Provide the [X, Y] coordinate of the cell's center where the given text is located.  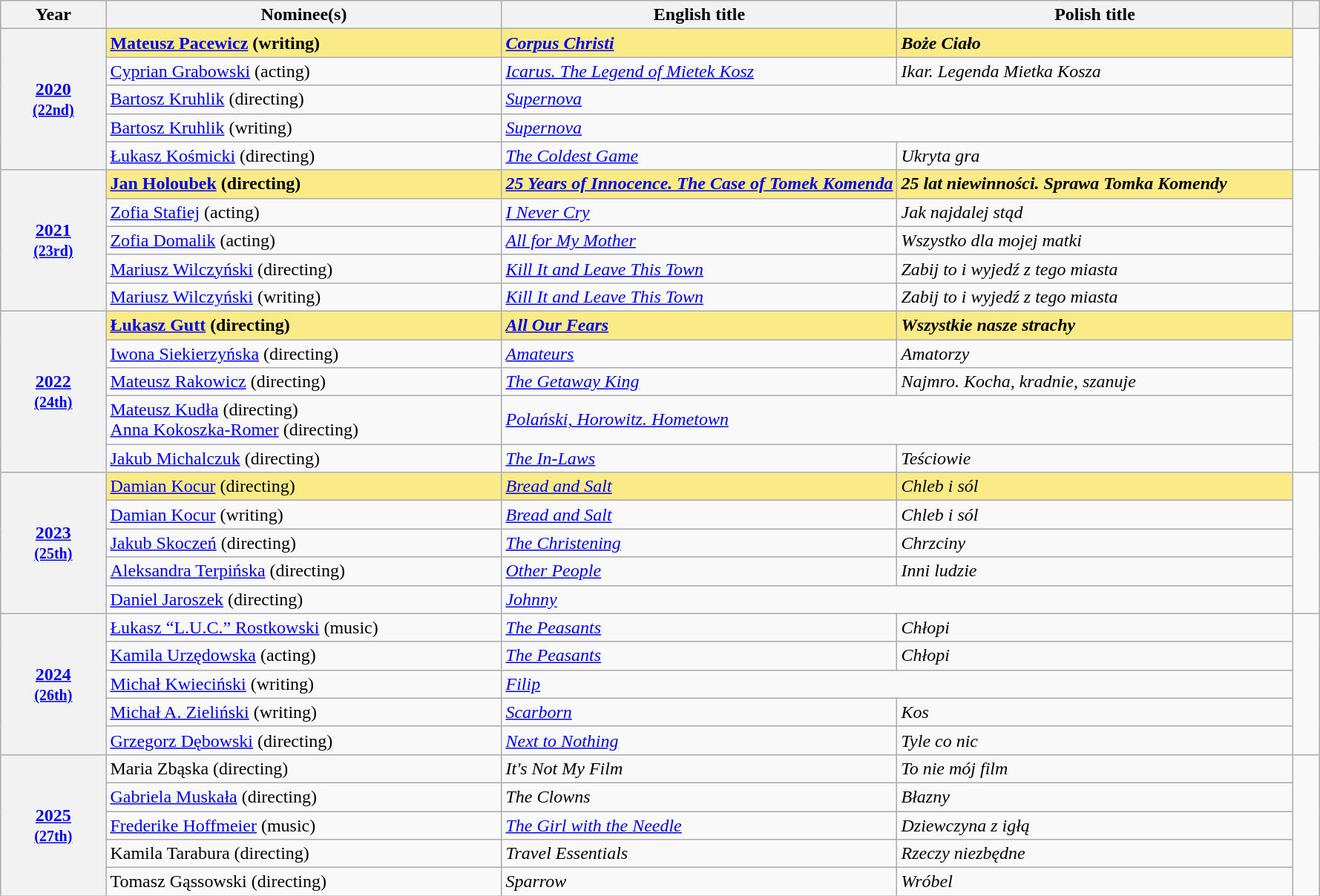
Year [53, 15]
Michał A. Zieliński (writing) [304, 712]
Ikar. Legenda Mietka Kosza [1095, 71]
Cyprian Grabowski (acting) [304, 71]
Amatorzy [1095, 354]
Iwona Siekierzyńska (directing) [304, 354]
Aleksandra Terpińska (directing) [304, 571]
The In-Laws [699, 458]
Łukasz Kośmicki (directing) [304, 156]
The Christening [699, 543]
2024(26th) [53, 684]
Icarus. The Legend of Mietek Kosz [699, 71]
Damian Kocur (directing) [304, 487]
Travel Essentials [699, 854]
Nominee(s) [304, 15]
Jakub Michalczuk (directing) [304, 458]
Wszystkie nasze strachy [1095, 325]
Mateusz Pacewicz (writing) [304, 43]
25 lat niewinności. Sprawa Tomka Komendy [1095, 184]
Tomasz Gąssowski (directing) [304, 882]
Mariusz Wilczyński (directing) [304, 269]
Dziewczyna z igłą [1095, 826]
Mateusz Rakowicz (directing) [304, 382]
Scarborn [699, 712]
Filip [897, 684]
Grzegorz Dębowski (directing) [304, 740]
Gabriela Muskała (directing) [304, 797]
Zofia Domalik (acting) [304, 240]
Kamila Tarabura (directing) [304, 854]
Sparrow [699, 882]
Chrzciny [1095, 543]
Amateurs [699, 354]
2020(22nd) [53, 99]
Jan Holoubek (directing) [304, 184]
Jak najdalej stąd [1095, 212]
2023(25th) [53, 543]
The Getaway King [699, 382]
Johnny [897, 599]
Corpus Christi [699, 43]
I Never Cry [699, 212]
Maria Zbąska (directing) [304, 768]
Łukasz Gutt (directing) [304, 325]
Ukryta gra [1095, 156]
Daniel Jaroszek (directing) [304, 599]
Inni ludzie [1095, 571]
Bartosz Kruhlik (writing) [304, 128]
Błazny [1095, 797]
Frederike Hoffmeier (music) [304, 826]
Polański, Horowitz. Hometown [897, 420]
25 Years of Innocence. The Case of Tomek Komenda [699, 184]
English title [699, 15]
Kos [1095, 712]
Zofia Stafiej (acting) [304, 212]
Tyle co nic [1095, 740]
Mateusz Kudła (directing) Anna Kokoszka-Romer (directing) [304, 420]
Michał Kwieciński (writing) [304, 684]
2025(27th) [53, 825]
Łukasz “L.U.C.” Rostkowski (music) [304, 627]
Rzeczy niezbędne [1095, 854]
Mariusz Wilczyński (writing) [304, 297]
Wszystko dla mojej matki [1095, 240]
The Coldest Game [699, 156]
Boże Ciało [1095, 43]
Bartosz Kruhlik (directing) [304, 99]
Damian Kocur (writing) [304, 515]
Kamila Urzędowska (acting) [304, 656]
2022(24th) [53, 392]
Najmro. Kocha, kradnie, szanuje [1095, 382]
The Girl with the Needle [699, 826]
The Clowns [699, 797]
Wróbel [1095, 882]
All for My Mother [699, 240]
Other People [699, 571]
It's Not My Film [699, 768]
All Our Fears [699, 325]
Polish title [1095, 15]
Jakub Skoczeń (directing) [304, 543]
To nie mój film [1095, 768]
2021(23rd) [53, 240]
Next to Nothing [699, 740]
Teściowie [1095, 458]
